From the cell containing the given text, extract its center point as (x, y) coordinate. 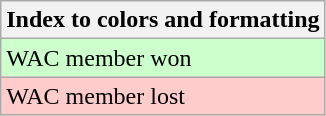
WAC member won (163, 58)
Index to colors and formatting (163, 20)
WAC member lost (163, 96)
